Locate the cell with the specified text and output its (x, y) center coordinate. 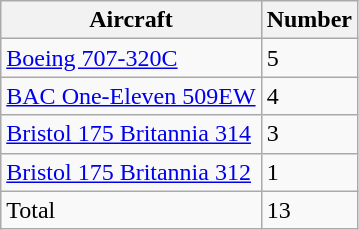
3 (309, 134)
5 (309, 58)
1 (309, 172)
BAC One-Eleven 509EW (131, 96)
13 (309, 210)
Boeing 707-320C (131, 58)
Bristol 175 Britannia 312 (131, 172)
Number (309, 20)
Total (131, 210)
Bristol 175 Britannia 314 (131, 134)
4 (309, 96)
Aircraft (131, 20)
